Search for the cell housing the specified text and yield its [x, y] center coordinate. 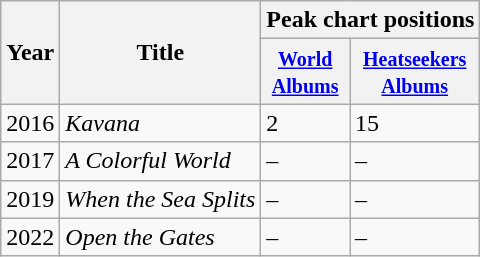
HeatseekersAlbums [415, 72]
2022 [30, 237]
2016 [30, 123]
Kavana [160, 123]
A Colorful World [160, 161]
2019 [30, 199]
WorldAlbums [306, 72]
Peak chart positions [370, 20]
Open the Gates [160, 237]
Year [30, 52]
Title [160, 52]
2017 [30, 161]
15 [415, 123]
When the Sea Splits [160, 199]
2 [306, 123]
